Extract the (x, y) coordinate from the center of the cell holding the provided text.  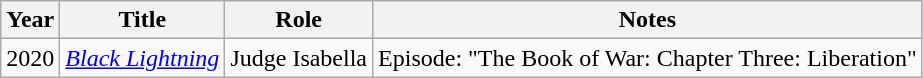
Year (30, 20)
Notes (648, 20)
Judge Isabella (299, 58)
Role (299, 20)
2020 (30, 58)
Black Lightning (142, 58)
Title (142, 20)
Episode: "The Book of War: Chapter Three: Liberation" (648, 58)
